Locate the cell with the specified text and output its [X, Y] center coordinate. 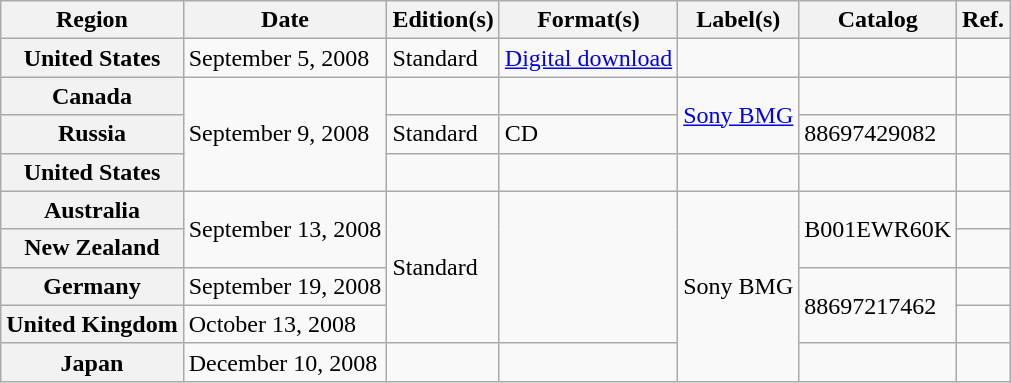
88697217462 [878, 305]
Australia [92, 210]
B001EWR60K [878, 229]
Date [285, 20]
Label(s) [738, 20]
Region [92, 20]
Germany [92, 286]
CD [588, 134]
September 9, 2008 [285, 134]
Format(s) [588, 20]
Ref. [984, 20]
September 19, 2008 [285, 286]
Catalog [878, 20]
New Zealand [92, 248]
Russia [92, 134]
Canada [92, 96]
United Kingdom [92, 324]
September 13, 2008 [285, 229]
Edition(s) [443, 20]
October 13, 2008 [285, 324]
Japan [92, 362]
December 10, 2008 [285, 362]
September 5, 2008 [285, 58]
88697429082 [878, 134]
Digital download [588, 58]
